Find where the given text appears and provide that cell's center as (x, y) coordinate. 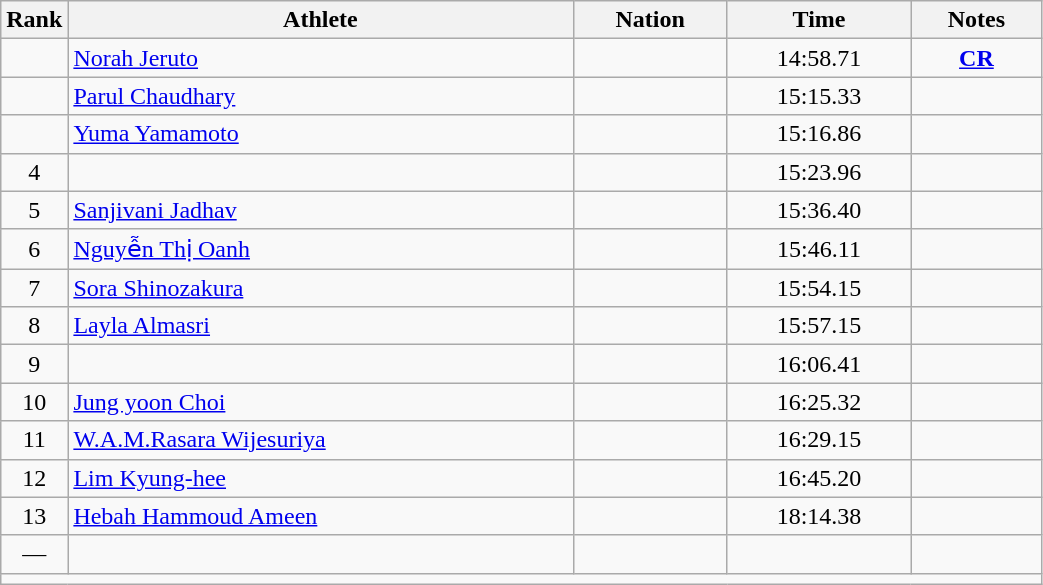
15:36.40 (819, 210)
W.A.M.Rasara Wijesuriya (320, 440)
Jung yoon Choi (320, 402)
Lim Kyung-hee (320, 478)
8 (34, 326)
5 (34, 210)
Notes (976, 20)
12 (34, 478)
Rank (34, 20)
Sanjivani Jadhav (320, 210)
15:23.96 (819, 172)
Nation (650, 20)
Layla Almasri (320, 326)
7 (34, 288)
14:58.71 (819, 58)
16:06.41 (819, 364)
16:29.15 (819, 440)
Sora Shinozakura (320, 288)
15:15.33 (819, 96)
10 (34, 402)
CR (976, 58)
— (34, 554)
Hebah Hammoud Ameen (320, 516)
16:45.20 (819, 478)
Norah Jeruto (320, 58)
Yuma Yamamoto (320, 134)
15:57.15 (819, 326)
13 (34, 516)
16:25.32 (819, 402)
Nguyễn Thị Oanh (320, 249)
9 (34, 364)
Athlete (320, 20)
15:54.15 (819, 288)
15:16.86 (819, 134)
6 (34, 249)
18:14.38 (819, 516)
11 (34, 440)
Parul Chaudhary (320, 96)
4 (34, 172)
15:46.11 (819, 249)
Time (819, 20)
